Return [X, Y] of the center of cell containing provided text 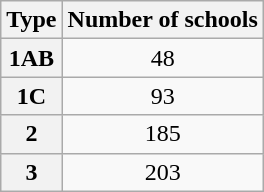
1AB [32, 58]
48 [162, 58]
Type [32, 20]
185 [162, 134]
2 [32, 134]
203 [162, 172]
1C [32, 96]
3 [32, 172]
93 [162, 96]
Number of schools [162, 20]
